Return (x, y) of the center of cell containing provided text 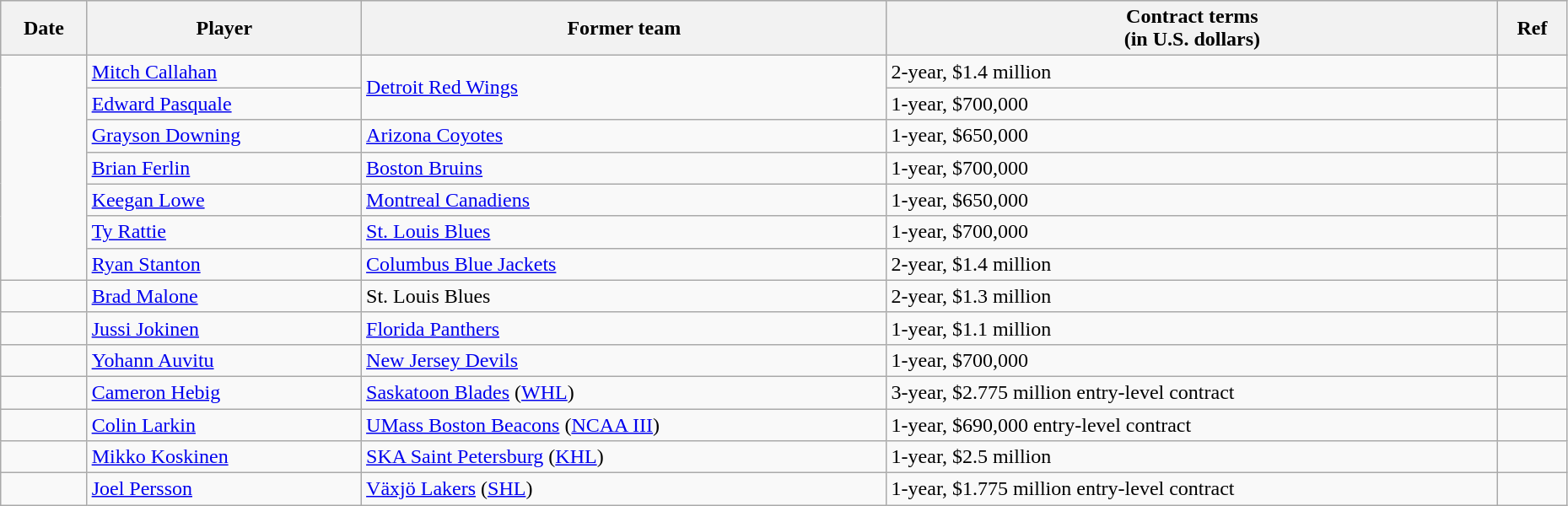
1-year, $2.5 million (1193, 457)
Brian Ferlin (224, 168)
Mitch Callahan (224, 72)
Keegan Lowe (224, 200)
Former team (624, 29)
New Jersey Devils (624, 360)
Boston Bruins (624, 168)
1-year, $690,000 entry-level contract (1193, 424)
Date (44, 29)
Mikko Koskinen (224, 457)
Contract terms(in U.S. dollars) (1193, 29)
Detroit Red Wings (624, 88)
Florida Panthers (624, 328)
3-year, $2.775 million entry-level contract (1193, 392)
Växjö Lakers (SHL) (624, 489)
Player (224, 29)
Grayson Downing (224, 136)
Colin Larkin (224, 424)
2-year, $1.3 million (1193, 296)
Ty Rattie (224, 232)
Columbus Blue Jackets (624, 264)
1-year, $1.1 million (1193, 328)
Edward Pasquale (224, 104)
Brad Malone (224, 296)
Arizona Coyotes (624, 136)
Jussi Jokinen (224, 328)
Cameron Hebig (224, 392)
Ryan Stanton (224, 264)
Saskatoon Blades (WHL) (624, 392)
Montreal Canadiens (624, 200)
SKA Saint Petersburg (KHL) (624, 457)
Yohann Auvitu (224, 360)
Ref (1533, 29)
UMass Boston Beacons (NCAA III) (624, 424)
Joel Persson (224, 489)
1-year, $1.775 million entry-level contract (1193, 489)
